Return (x, y) of the center of cell containing provided text 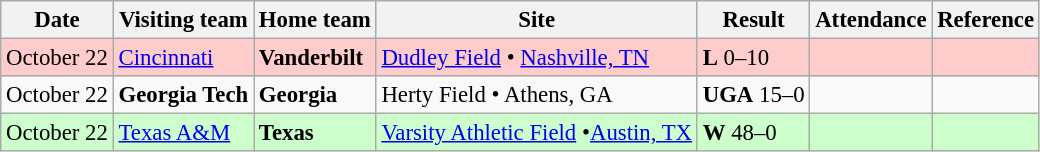
Georgia Tech (183, 95)
Dudley Field • Nashville, TN (536, 58)
Reference (986, 20)
Texas A&M (183, 133)
L 0–10 (753, 58)
Varsity Athletic Field •Austin, TX (536, 133)
Attendance (871, 20)
Texas (316, 133)
Georgia (316, 95)
Site (536, 20)
Date (57, 20)
Visiting team (183, 20)
W 48–0 (753, 133)
Result (753, 20)
UGA 15–0 (753, 95)
Herty Field • Athens, GA (536, 95)
Vanderbilt (316, 58)
Home team (316, 20)
Cincinnati (183, 58)
